Identify which cell holds the provided text, then report its (X, Y) central coordinate. 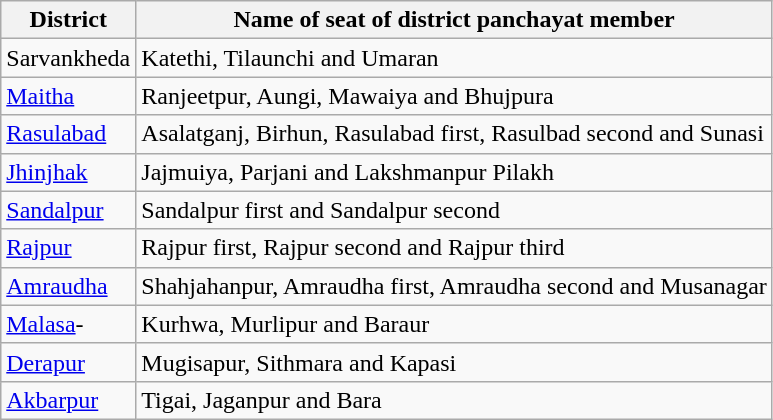
Ranjeetpur, Aungi, Mawaiya and Bhujpura (454, 96)
Kurhwa, Murlipur and Baraur (454, 324)
District (68, 20)
Malasa- (68, 324)
Derapur (68, 362)
Rajpur (68, 248)
Jajmuiya, Parjani and Lakshmanpur Pilakh (454, 172)
Rajpur first, Rajpur second and Rajpur third (454, 248)
Amraudha (68, 286)
Maitha (68, 96)
Sandalpur (68, 210)
Name of seat of district panchayat member (454, 20)
Asalatganj, Birhun, Rasulabad first, Rasulbad second and Sunasi (454, 134)
Rasulabad (68, 134)
Sarvankheda (68, 58)
Mugisapur, Sithmara and Kapasi (454, 362)
Tigai, Jaganpur and Bara (454, 400)
Katethi, Tilaunchi and Umaran (454, 58)
Shahjahanpur, Amraudha first, Amraudha second and Musanagar (454, 286)
Jhinjhak (68, 172)
Akbarpur (68, 400)
Sandalpur first and Sandalpur second (454, 210)
